Provide the [x, y] coordinate of the cell's center where the given text is located.  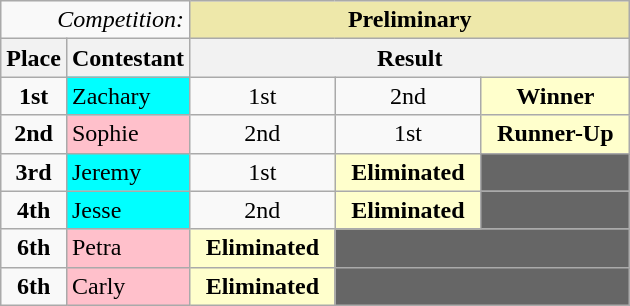
Carly [128, 286]
Zachary [128, 96]
Preliminary [410, 20]
Competition: [96, 20]
Runner-Up [556, 134]
Result [410, 58]
Petra [128, 248]
Jeremy [128, 172]
4th [34, 210]
Winner [556, 96]
Contestant [128, 58]
Sophie [128, 134]
3rd [34, 172]
Jesse [128, 210]
Place [34, 58]
